Find where the given text appears and provide that cell's center as (x, y) coordinate. 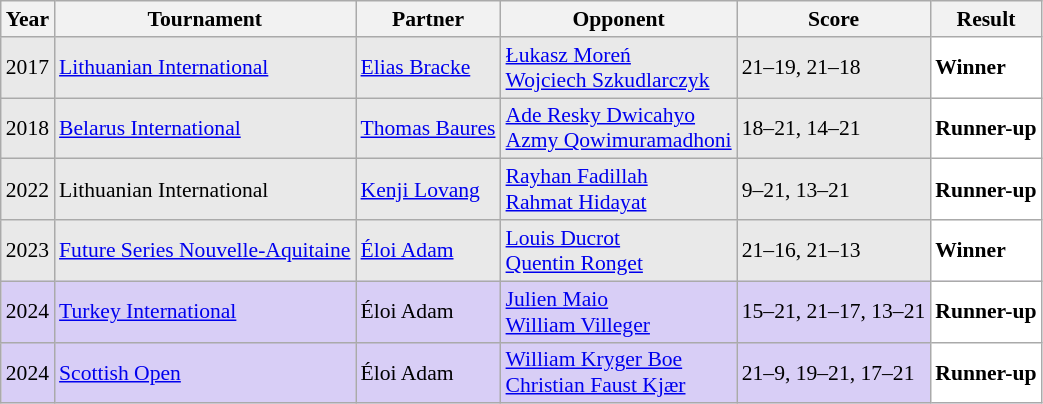
2022 (28, 190)
18–21, 14–21 (834, 128)
Future Series Nouvelle-Aquitaine (204, 250)
Julien Maio William Villeger (619, 312)
2018 (28, 128)
William Kryger Boe Christian Faust Kjær (619, 372)
21–9, 19–21, 17–21 (834, 372)
2023 (28, 250)
Elias Bracke (428, 68)
15–21, 21–17, 13–21 (834, 312)
Partner (428, 19)
21–16, 21–13 (834, 250)
Belarus International (204, 128)
2017 (28, 68)
Łukasz Moreń Wojciech Szkudlarczyk (619, 68)
Louis Ducrot Quentin Ronget (619, 250)
Result (986, 19)
Ade Resky Dwicahyo Azmy Qowimuramadhoni (619, 128)
Tournament (204, 19)
Turkey International (204, 312)
Thomas Baures (428, 128)
Opponent (619, 19)
Kenji Lovang (428, 190)
Year (28, 19)
Score (834, 19)
21–19, 21–18 (834, 68)
Rayhan Fadillah Rahmat Hidayat (619, 190)
Scottish Open (204, 372)
9–21, 13–21 (834, 190)
